Identify which cell holds the provided text, then report its [x, y] central coordinate. 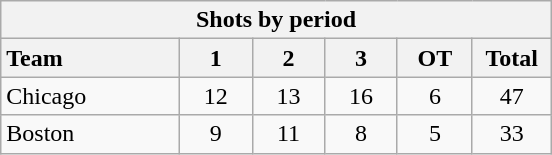
Shots by period [276, 20]
13 [288, 96]
9 [216, 134]
1 [216, 58]
6 [434, 96]
33 [512, 134]
3 [362, 58]
Boston [90, 134]
12 [216, 96]
11 [288, 134]
5 [434, 134]
16 [362, 96]
Chicago [90, 96]
47 [512, 96]
8 [362, 134]
Total [512, 58]
Team [90, 58]
2 [288, 58]
OT [434, 58]
